Determine the [x, y] coordinate at the center of the cell enclosing the given text.  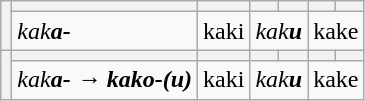
kaka- → kako-(u) [105, 80]
kaka- [105, 31]
